Identify which cell holds the provided text, then report its [x, y] central coordinate. 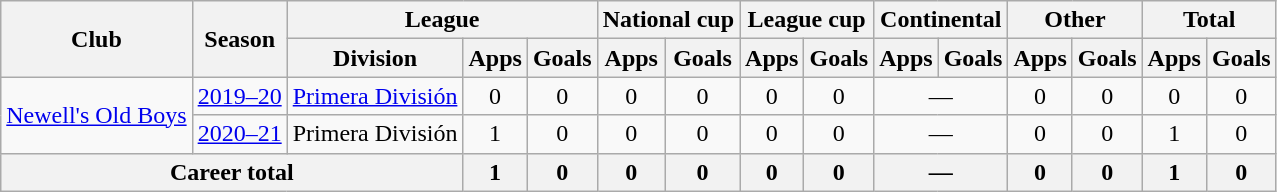
League cup [807, 20]
Total [1209, 20]
Other [1075, 20]
Club [96, 39]
Newell's Old Boys [96, 115]
2020–21 [240, 134]
Continental [941, 20]
National cup [668, 20]
Career total [232, 172]
2019–20 [240, 96]
Division [375, 58]
League [442, 20]
Season [240, 39]
